Determine the [x, y] coordinate at the center of the cell enclosing the given text.  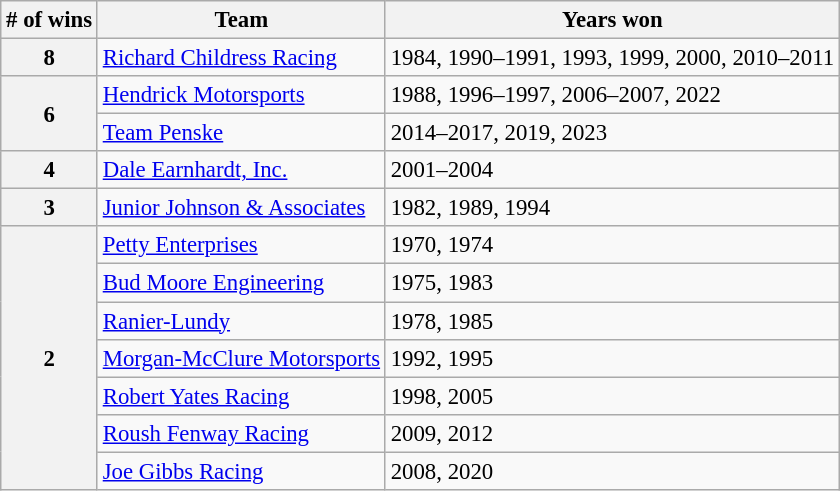
Robert Yates Racing [241, 396]
1978, 1985 [612, 321]
Years won [612, 20]
1970, 1974 [612, 245]
Richard Childress Racing [241, 58]
Junior Johnson & Associates [241, 208]
1982, 1989, 1994 [612, 208]
2 [50, 358]
2014–2017, 2019, 2023 [612, 133]
Joe Gibbs Racing [241, 471]
Petty Enterprises [241, 245]
1984, 1990–1991, 1993, 1999, 2000, 2010–2011 [612, 58]
Roush Fenway Racing [241, 433]
Dale Earnhardt, Inc. [241, 170]
4 [50, 170]
Bud Moore Engineering [241, 283]
Hendrick Motorsports [241, 95]
1998, 2005 [612, 396]
2008, 2020 [612, 471]
6 [50, 114]
# of wins [50, 20]
1988, 1996–1997, 2006–2007, 2022 [612, 95]
Ranier-Lundy [241, 321]
1992, 1995 [612, 358]
Team [241, 20]
3 [50, 208]
2001–2004 [612, 170]
Morgan-McClure Motorsports [241, 358]
1975, 1983 [612, 283]
8 [50, 58]
2009, 2012 [612, 433]
Team Penske [241, 133]
